Output the [x, y] coordinate of the center of the cell containing the given text.  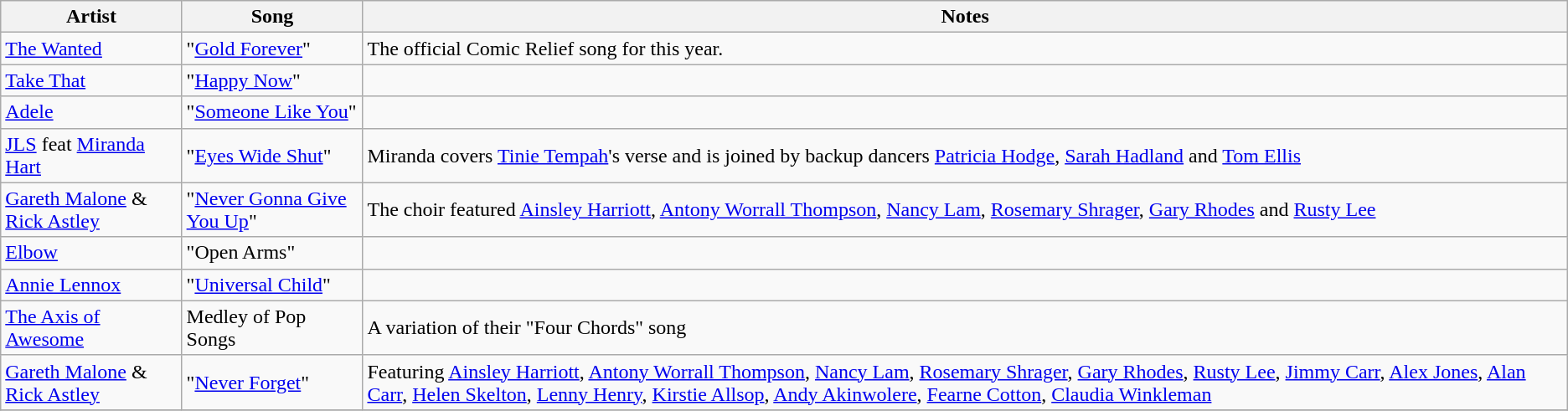
Artist [91, 17]
The choir featured Ainsley Harriott, Antony Worrall Thompson, Nancy Lam, Rosemary Shrager, Gary Rhodes and Rusty Lee [965, 209]
"Someone Like You" [272, 112]
"Eyes Wide Shut" [272, 156]
"Happy Now" [272, 80]
Elbow [91, 253]
"Open Arms" [272, 253]
The Wanted [91, 49]
"Never Forget" [272, 382]
The official Comic Relief song for this year. [965, 49]
Medley of Pop Songs [272, 328]
"Universal Child" [272, 285]
Adele [91, 112]
Miranda covers Tinie Tempah's verse and is joined by backup dancers Patricia Hodge, Sarah Hadland and Tom Ellis [965, 156]
JLS feat Miranda Hart [91, 156]
Take That [91, 80]
Annie Lennox [91, 285]
"Never Gonna Give You Up" [272, 209]
The Axis of Awesome [91, 328]
Song [272, 17]
A variation of their "Four Chords" song [965, 328]
"Gold Forever" [272, 49]
Notes [965, 17]
